Return the [x, y] coordinate for the center point of the cell that contains the specified text.  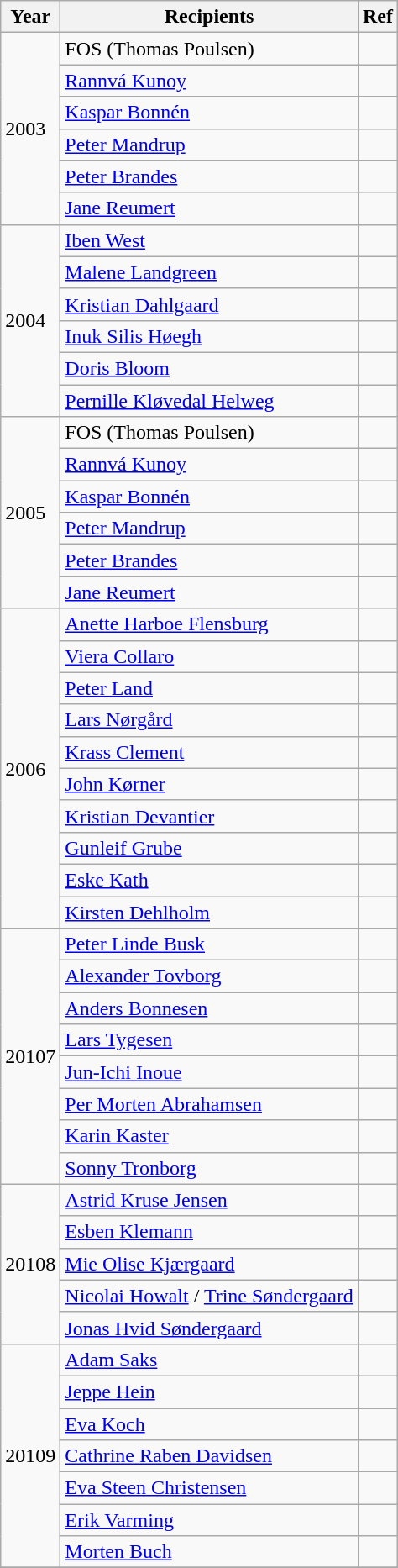
Lars Nørgård [210, 720]
Anders Bonnesen [210, 1008]
Morten Buch [210, 1552]
Per Morten Abrahamsen [210, 1104]
Jeppe Hein [210, 1392]
2006 [30, 768]
Eva Steen Christensen [210, 1488]
Alexander Tovborg [210, 976]
Inuk Silis Høegh [210, 336]
Karin Kaster [210, 1136]
2003 [30, 129]
Esben Klemann [210, 1232]
Eske Kath [210, 880]
Sonny Tronborg [210, 1168]
Doris Bloom [210, 368]
Astrid Kruse Jensen [210, 1200]
20109 [30, 1455]
Pernille Kløvedal Helweg [210, 401]
Ref [378, 17]
Gunleif Grube [210, 848]
Anette Harboe Flensburg [210, 624]
Jun-Ichi Inoue [210, 1072]
Cathrine Raben Davidsen [210, 1456]
20107 [30, 1056]
Recipients [210, 17]
Krass Clement [210, 752]
John Kørner [210, 784]
2005 [30, 513]
Lars Tygesen [210, 1040]
Kristian Devantier [210, 816]
Nicolai Howalt / Trine Søndergaard [210, 1296]
2004 [30, 320]
Peter Linde Busk [210, 944]
Adam Saks [210, 1360]
Peter Land [210, 688]
Malene Landgreen [210, 272]
Kristian Dahlgaard [210, 304]
Kirsten Dehlholm [210, 912]
Jonas Hvid Søndergaard [210, 1328]
Mie Olise Kjærgaard [210, 1264]
Viera Collaro [210, 656]
Erik Varming [210, 1520]
Iben West [210, 240]
20108 [30, 1264]
Year [30, 17]
Eva Koch [210, 1424]
